Locate the cell with the specified text and output its [x, y] center coordinate. 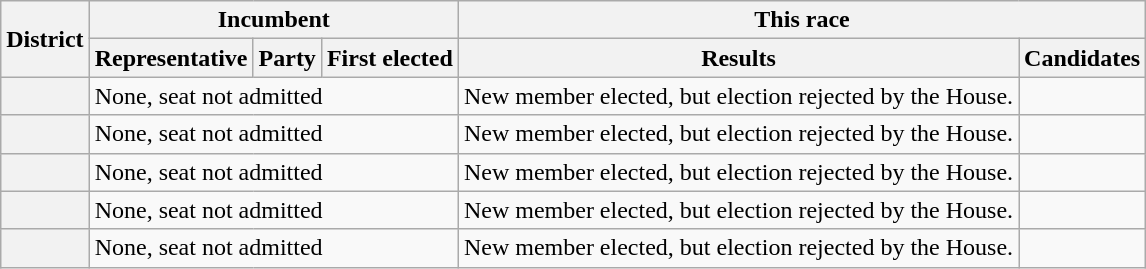
Results [738, 58]
Incumbent [274, 20]
This race [802, 20]
Party [287, 58]
District [45, 39]
Representative [171, 58]
First elected [390, 58]
Candidates [1082, 58]
